From the cell containing the given text, extract its center point as [x, y] coordinate. 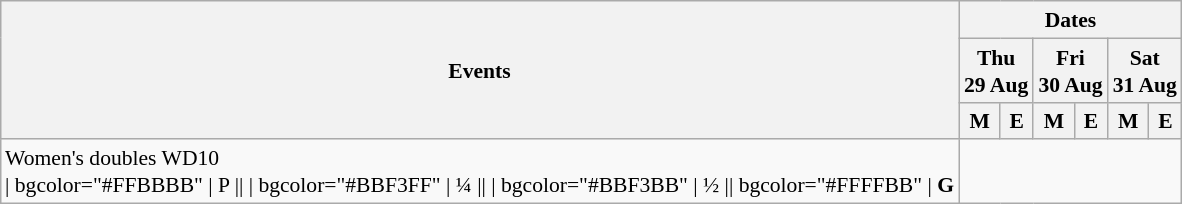
Fri30 Aug [1070, 70]
Dates [1070, 20]
Women's doubles WD10| bgcolor="#FFBBBB" | P || | bgcolor="#BBF3FF" | ¼ || | bgcolor="#BBF3BB" | ½ || bgcolor="#FFFFBB" | G [480, 171]
Sat31 Aug [1145, 70]
Events [480, 70]
Thu29 Aug [996, 70]
